Pinpoint the cell where the given text exists, returning its (X, Y) midpoint coordinate. 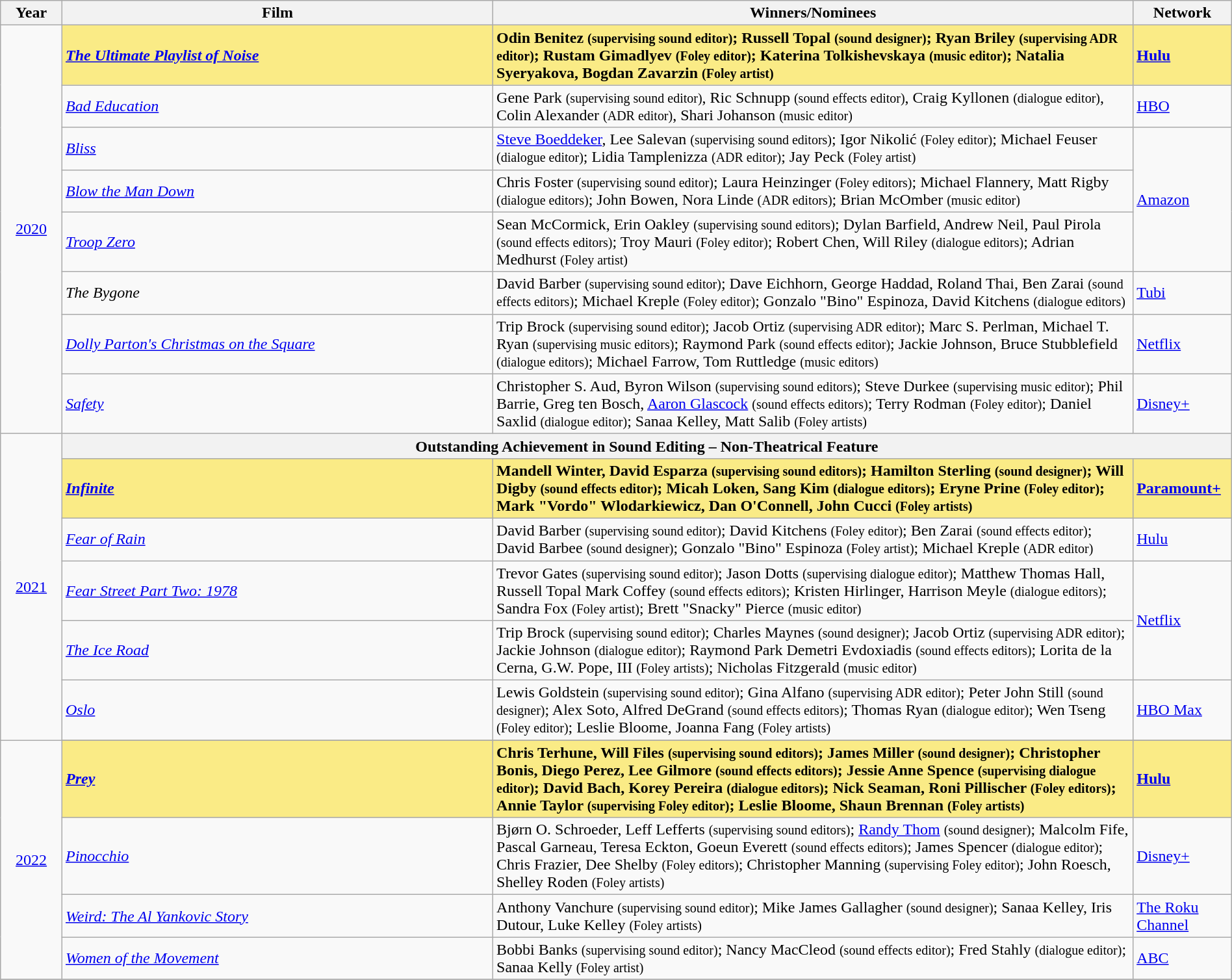
ABC (1183, 958)
The Roku Channel (1183, 916)
Film (277, 13)
Amazon (1183, 200)
Women of the Movement (277, 958)
Oslo (277, 710)
Anthony Vanchure (supervising sound editor); Mike James Gallagher (sound designer); Sanaa Kelley, Iris Dutour, Luke Kelley (Foley artists) (814, 916)
Safety (277, 404)
The Ultimate Playlist of Noise (277, 55)
Paramount+ (1183, 488)
Fear of Rain (277, 539)
HBO (1183, 107)
Year (31, 13)
Winners/Nominees (814, 13)
Blow the Man Down (277, 191)
Prey (277, 779)
2020 (31, 229)
Dolly Parton's Christmas on the Square (277, 344)
HBO Max (1183, 710)
Bliss (277, 148)
2022 (31, 860)
Troop Zero (277, 242)
Tubi (1183, 292)
Weird: The Al Yankovic Story (277, 916)
Network (1183, 13)
The Ice Road (277, 651)
2021 (31, 586)
Infinite (277, 488)
Pinocchio (277, 857)
The Bygone (277, 292)
Bad Education (277, 107)
Outstanding Achievement in Sound Editing – Non-Theatrical Feature (647, 446)
Bobbi Banks (supervising sound editor); Nancy MacCleod (sound effects editor); Fred Stahly (dialogue editor); Sanaa Kelly (Foley artist) (814, 958)
Fear Street Part Two: 1978 (277, 590)
